Identify which cell holds the provided text, then report its (X, Y) central coordinate. 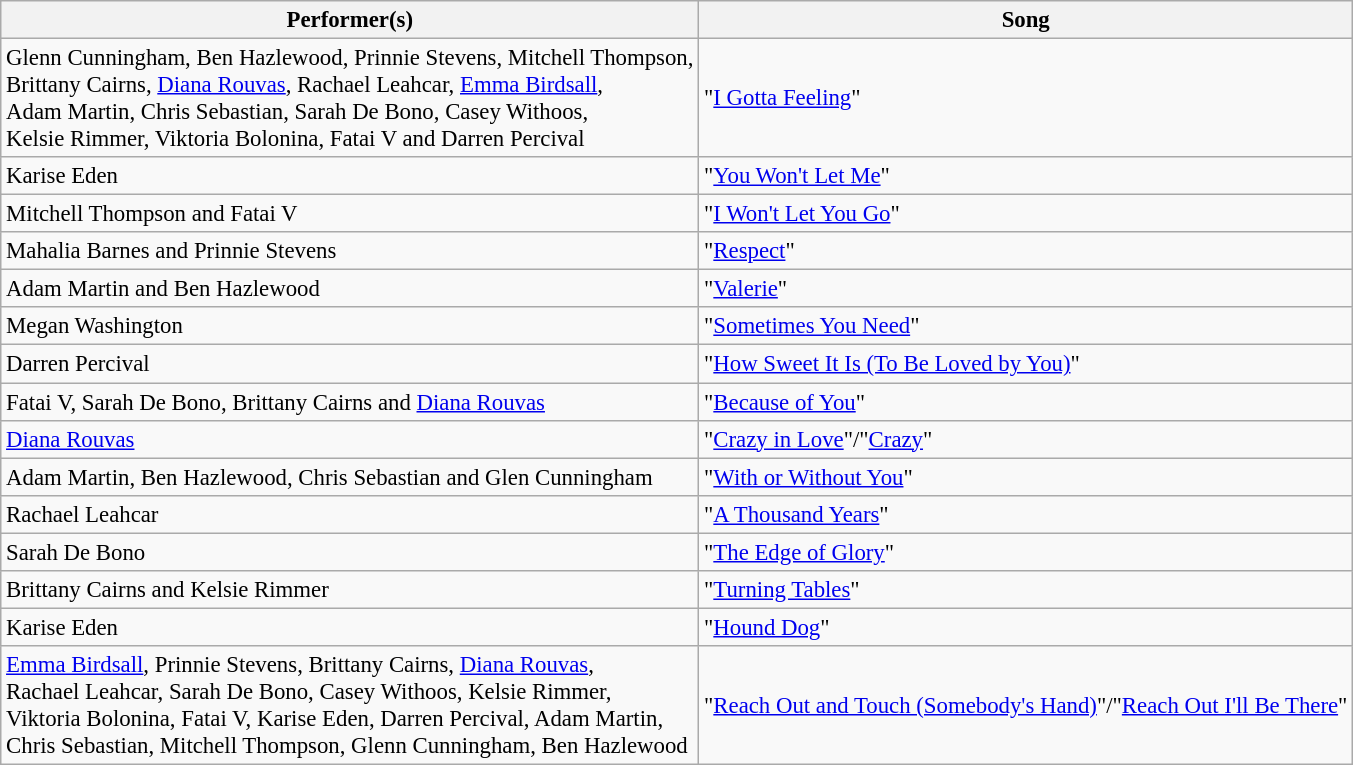
"The Edge of Glory" (1026, 552)
Megan Washington (350, 327)
"A Thousand Years" (1026, 514)
"Crazy in Love"/"Crazy" (1026, 439)
Adam Martin, Ben Hazlewood, Chris Sebastian and Glen Cunningham (350, 477)
Sarah De Bono (350, 552)
"Hound Dog" (1026, 627)
Mitchell Thompson and Fatai V (350, 214)
Brittany Cairns and Kelsie Rimmer (350, 590)
"Because of You" (1026, 402)
"I Won't Let You Go" (1026, 214)
Diana Rouvas (350, 439)
Performer(s) (350, 20)
"Valerie" (1026, 289)
"I Gotta Feeling" (1026, 98)
"You Won't Let Me" (1026, 176)
"Respect" (1026, 251)
"Turning Tables" (1026, 590)
Mahalia Barnes and Prinnie Stevens (350, 251)
Fatai V, Sarah De Bono, Brittany Cairns and Diana Rouvas (350, 402)
"How Sweet It Is (To Be Loved by You)" (1026, 364)
"With or Without You" (1026, 477)
Rachael Leahcar (350, 514)
"Sometimes You Need" (1026, 327)
Song (1026, 20)
Adam Martin and Ben Hazlewood (350, 289)
"Reach Out and Touch (Somebody's Hand)"/"Reach Out I'll Be There" (1026, 706)
Darren Percival (350, 364)
